For the text-containing cell, return its midpoint in [X, Y] coordinate format. 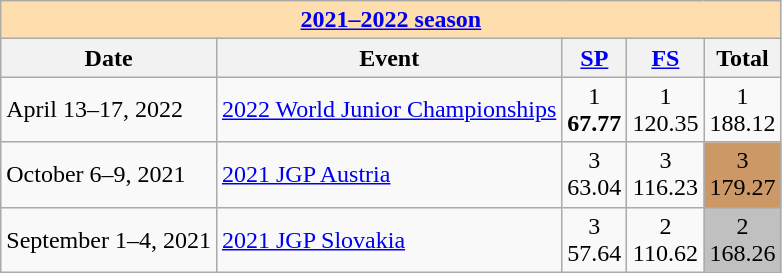
2021–2022 season [391, 20]
2022 World Junior Championships [388, 110]
Date [109, 58]
1 188.12 [742, 110]
Event [388, 58]
1 67.77 [594, 110]
Total [742, 58]
October 6–9, 2021 [109, 174]
3 63.04 [594, 174]
FS [666, 58]
April 13–17, 2022 [109, 110]
2021 JGP Slovakia [388, 240]
2 168.26 [742, 240]
2 110.62 [666, 240]
3 179.27 [742, 174]
2021 JGP Austria [388, 174]
3 57.64 [594, 240]
1 120.35 [666, 110]
3 116.23 [666, 174]
SP [594, 58]
September 1–4, 2021 [109, 240]
